Search for the cell housing the specified text and yield its [X, Y] center coordinate. 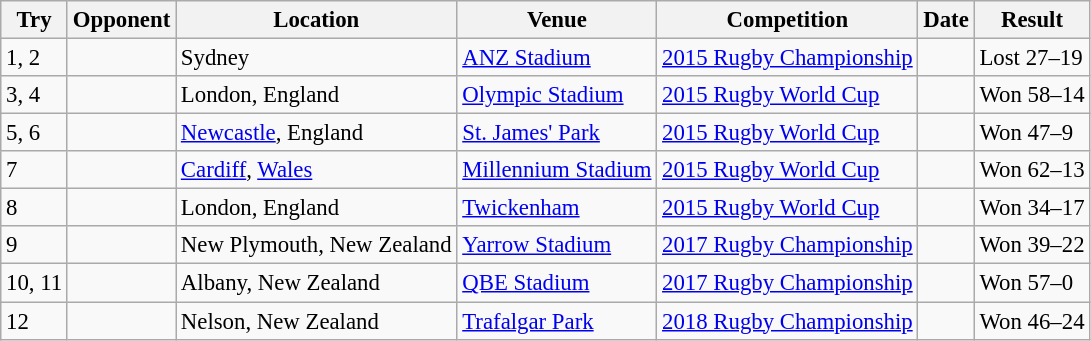
Try [34, 20]
Cardiff, Wales [316, 170]
1, 2 [34, 58]
2018 Rugby Championship [788, 321]
Competition [788, 20]
3, 4 [34, 95]
8 [34, 208]
Olympic Stadium [557, 95]
Venue [557, 20]
Albany, New Zealand [316, 283]
Won 58–14 [1032, 95]
Sydney [316, 58]
2015 Rugby Championship [788, 58]
7 [34, 170]
Millennium Stadium [557, 170]
Won 39–22 [1032, 245]
New Plymouth, New Zealand [316, 245]
Won 62–13 [1032, 170]
Date [946, 20]
Opponent [121, 20]
Newcastle, England [316, 133]
Won 57–0 [1032, 283]
Location [316, 20]
Trafalgar Park [557, 321]
Won 46–24 [1032, 321]
Result [1032, 20]
Won 34–17 [1032, 208]
Yarrow Stadium [557, 245]
10, 11 [34, 283]
Twickenham [557, 208]
12 [34, 321]
Lost 27–19 [1032, 58]
Won 47–9 [1032, 133]
5, 6 [34, 133]
QBE Stadium [557, 283]
9 [34, 245]
Nelson, New Zealand [316, 321]
ANZ Stadium [557, 58]
St. James' Park [557, 133]
